Return the [X, Y] coordinate for the center point of the cell that contains the specified text.  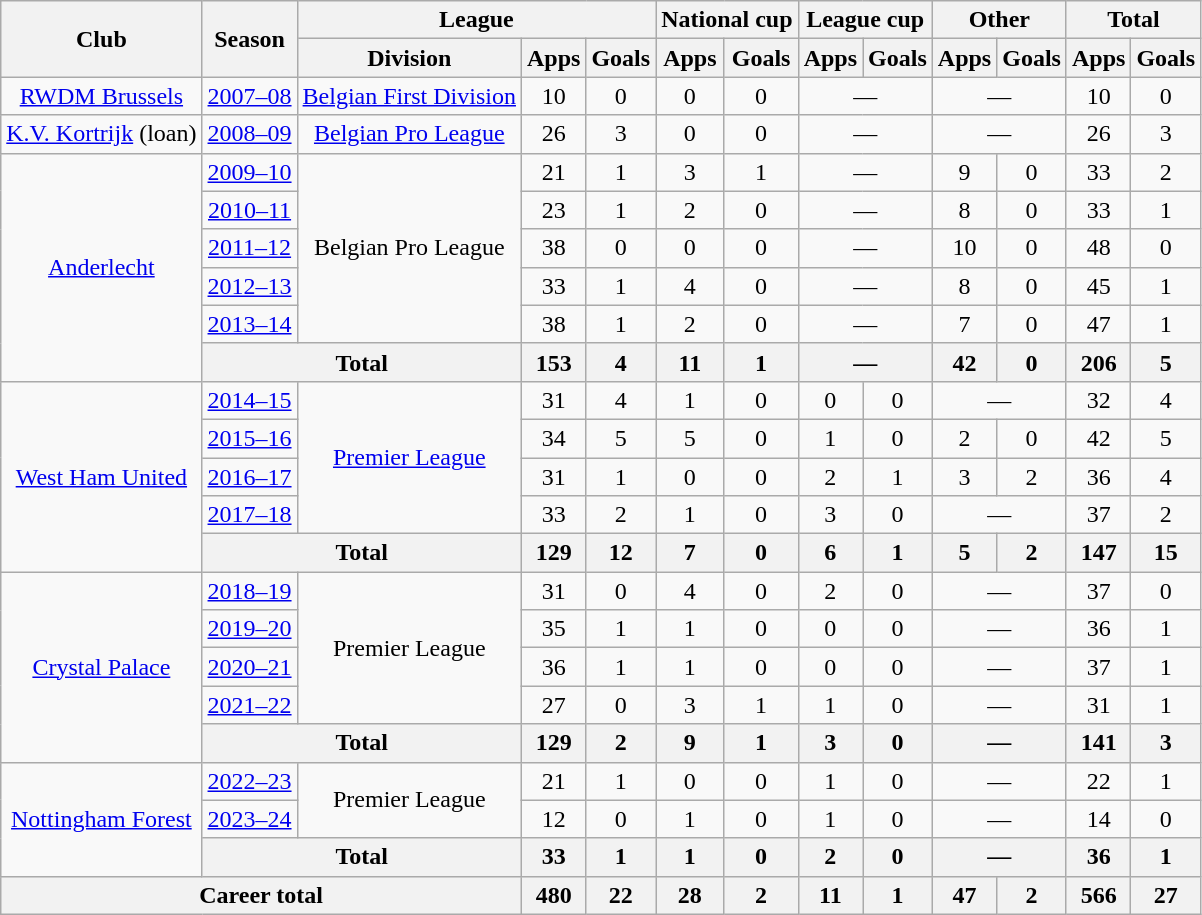
48 [1098, 248]
141 [1098, 743]
147 [1098, 553]
35 [553, 629]
28 [690, 895]
480 [553, 895]
2016–17 [250, 477]
23 [553, 210]
2019–20 [250, 629]
Career total [262, 895]
2021–22 [250, 705]
Season [250, 39]
National cup [727, 20]
Nottingham Forest [102, 819]
2012–13 [250, 286]
2007–08 [250, 96]
45 [1098, 286]
2022–23 [250, 781]
West Ham United [102, 476]
Anderlecht [102, 267]
2008–09 [250, 134]
6 [830, 553]
RWDM Brussels [102, 96]
14 [1098, 819]
Other [999, 20]
32 [1098, 400]
34 [553, 438]
Club [102, 39]
2009–10 [250, 172]
League [476, 20]
2020–21 [250, 667]
K.V. Kortrijk (loan) [102, 134]
2023–24 [250, 819]
15 [1166, 553]
2015–16 [250, 438]
153 [553, 362]
Division [409, 58]
2018–19 [250, 591]
2011–12 [250, 248]
2013–14 [250, 324]
566 [1098, 895]
2017–18 [250, 515]
Crystal Palace [102, 667]
2010–11 [250, 210]
League cup [865, 20]
2014–15 [250, 400]
Belgian First Division [409, 96]
206 [1098, 362]
